For the text-containing cell, return its midpoint in [x, y] coordinate format. 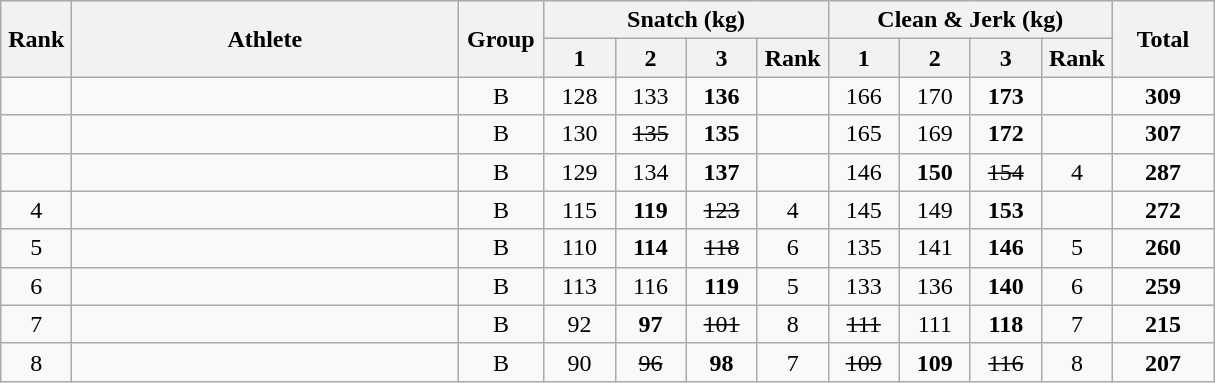
309 [1162, 96]
110 [580, 248]
260 [1162, 248]
129 [580, 172]
128 [580, 96]
Total [1162, 39]
115 [580, 210]
Athlete [265, 39]
113 [580, 286]
141 [934, 248]
165 [864, 134]
137 [722, 172]
140 [1006, 286]
287 [1162, 172]
259 [1162, 286]
172 [1006, 134]
169 [934, 134]
149 [934, 210]
130 [580, 134]
Clean & Jerk (kg) [970, 20]
92 [580, 324]
Snatch (kg) [686, 20]
150 [934, 172]
207 [1162, 362]
153 [1006, 210]
101 [722, 324]
90 [580, 362]
215 [1162, 324]
154 [1006, 172]
173 [1006, 96]
134 [650, 172]
97 [650, 324]
123 [722, 210]
114 [650, 248]
166 [864, 96]
Group [501, 39]
98 [722, 362]
272 [1162, 210]
307 [1162, 134]
145 [864, 210]
96 [650, 362]
170 [934, 96]
